Determine the [X, Y] coordinate at the center of the cell enclosing the given text.  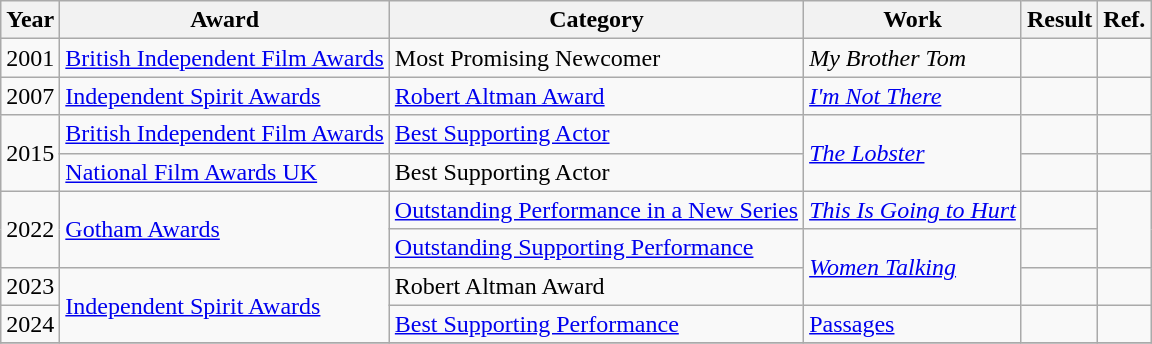
Gotham Awards [225, 229]
2007 [30, 96]
2024 [30, 324]
Category [596, 20]
Best Supporting Performance [596, 324]
This Is Going to Hurt [913, 210]
National Film Awards UK [225, 172]
Work [913, 20]
The Lobster [913, 153]
Ref. [1124, 20]
My Brother Tom [913, 58]
2022 [30, 229]
Most Promising Newcomer [596, 58]
2015 [30, 153]
Passages [913, 324]
2023 [30, 286]
I'm Not There [913, 96]
Women Talking [913, 267]
Year [30, 20]
Outstanding Performance in a New Series [596, 210]
Outstanding Supporting Performance [596, 248]
Award [225, 20]
2001 [30, 58]
Result [1059, 20]
